Output the (x, y) coordinate of the center of the cell containing the given text.  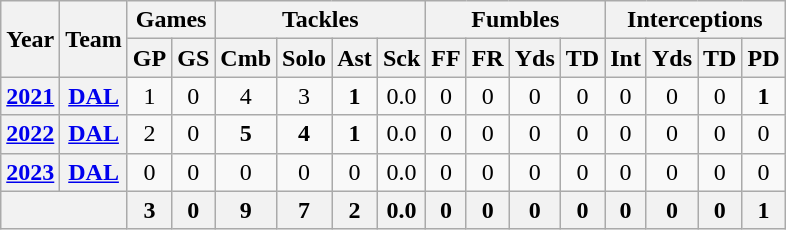
Interceptions (695, 20)
Solo (304, 58)
GP (149, 58)
2023 (30, 172)
Games (170, 20)
Fumbles (516, 20)
Year (30, 39)
Int (626, 58)
2022 (30, 134)
Tackles (320, 20)
Ast (355, 58)
Sck (401, 58)
Cmb (246, 58)
5 (246, 134)
9 (246, 210)
7 (304, 210)
2021 (30, 96)
FR (488, 58)
FF (446, 58)
Team (94, 39)
GS (194, 58)
PD (764, 58)
